Detect which cell encompasses the target text, then output its [x, y] center coordinate. 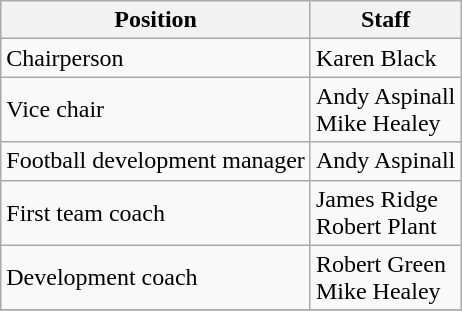
Football development manager [156, 161]
Karen Black [385, 58]
Vice chair [156, 110]
Development coach [156, 278]
Andy Aspinall Mike Healey [385, 110]
Position [156, 20]
Robert Green Mike Healey [385, 278]
James Ridge Robert Plant [385, 212]
Staff [385, 20]
First team coach [156, 212]
Andy Aspinall [385, 161]
Chairperson [156, 58]
